For the text-containing cell, return its midpoint in [X, Y] coordinate format. 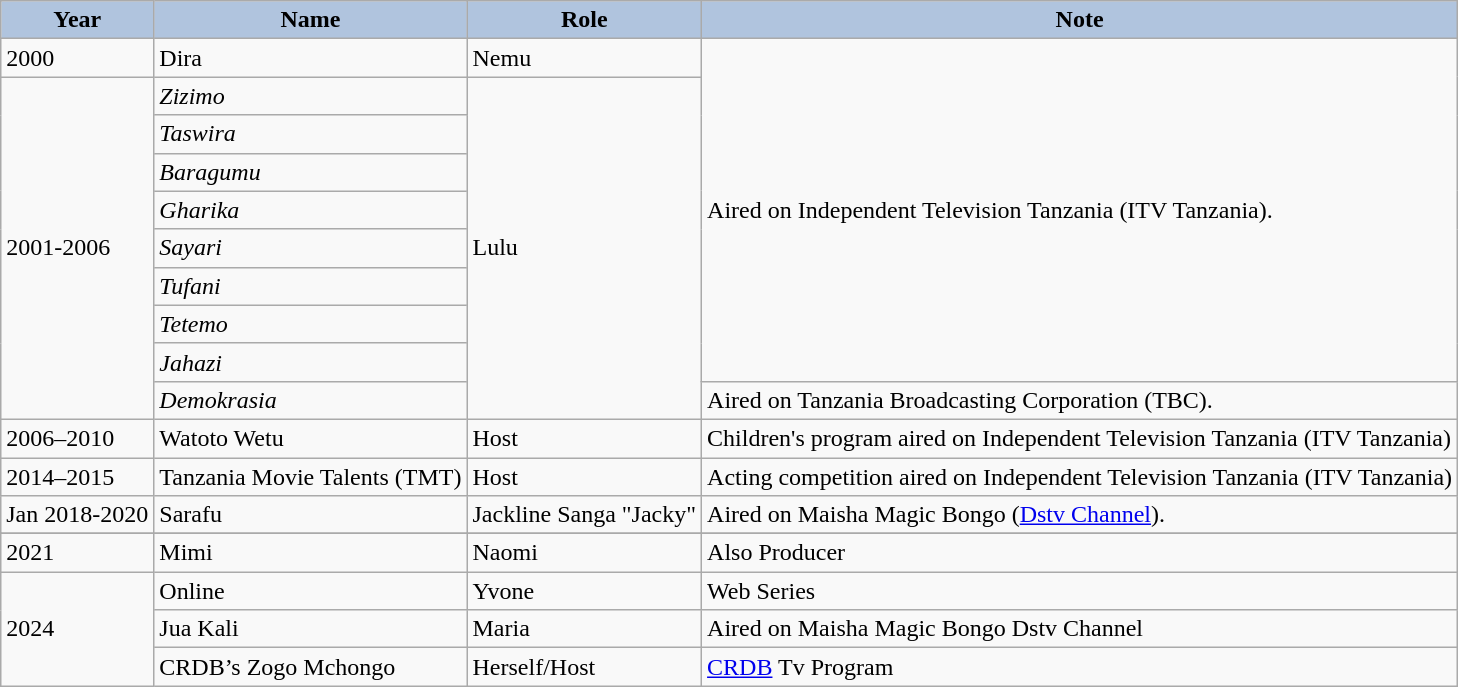
CRDB Tv Program [1080, 667]
Aired on Maisha Magic Bongo (Dstv Channel). [1080, 515]
Name [310, 20]
Taswira [310, 134]
Yvone [584, 591]
Maria [584, 629]
Acting competition aired on Independent Television Tanzania (ITV Tanzania) [1080, 477]
Year [78, 20]
2014–2015 [78, 477]
2001-2006 [78, 248]
Gharika [310, 210]
Role [584, 20]
Watoto Wetu [310, 438]
Naomi [584, 553]
2006–2010 [78, 438]
Jua Kali [310, 629]
Tetemo [310, 324]
Aired on Maisha Magic Bongo Dstv Channel [1080, 629]
2000 [78, 58]
Tufani [310, 286]
Mimi [310, 553]
Nemu [584, 58]
Jackline Sanga "Jacky" [584, 515]
Demokrasia [310, 400]
Aired on Tanzania Broadcasting Corporation (TBC). [1080, 400]
Jahazi [310, 362]
Sarafu [310, 515]
CRDB’s Zogo Mchongo [310, 667]
Zizimo [310, 96]
Online [310, 591]
Children's program aired on Independent Television Tanzania (ITV Tanzania) [1080, 438]
Tanzania Movie Talents (TMT) [310, 477]
2021 [78, 553]
Jan 2018-2020 [78, 515]
Note [1080, 20]
Lulu [584, 248]
Web Series [1080, 591]
Also Producer [1080, 553]
Baragumu [310, 172]
Aired on Independent Television Tanzania (ITV Tanzania). [1080, 210]
Sayari [310, 248]
Dira [310, 58]
2024 [78, 629]
Herself/Host [584, 667]
